Capture the cell that displays the provided text and extract its (x, y) central coordinate. 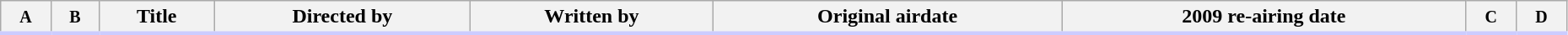
Directed by (342, 17)
C (1491, 17)
A (26, 17)
B (74, 17)
2009 re-airing date (1264, 17)
D (1542, 17)
Title (157, 17)
Original airdate (887, 17)
Written by (592, 17)
